Pinpoint the cell where the given text exists, returning its (x, y) midpoint coordinate. 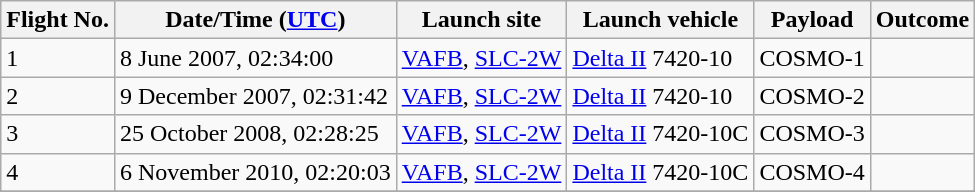
25 October 2008, 02:28:25 (255, 134)
Flight No. (58, 20)
Launch site (482, 20)
COSMO-4 (812, 172)
COSMO-2 (812, 96)
COSMO-1 (812, 58)
6 November 2010, 02:20:03 (255, 172)
4 (58, 172)
3 (58, 134)
9 December 2007, 02:31:42 (255, 96)
2 (58, 96)
8 June 2007, 02:34:00 (255, 58)
Outcome (922, 20)
Date/Time (UTC) (255, 20)
Launch vehicle (660, 20)
Payload (812, 20)
COSMO-3 (812, 134)
1 (58, 58)
